Search for the cell housing the specified text and yield its (x, y) center coordinate. 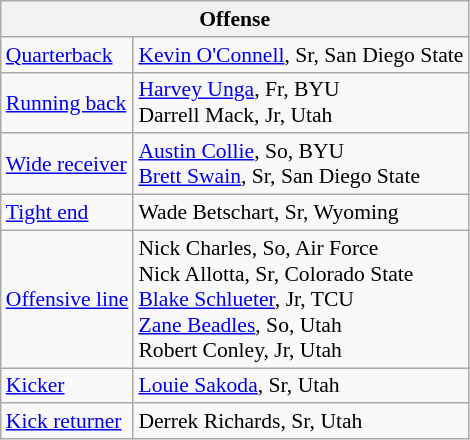
Offensive line (68, 299)
Kevin O'Connell, Sr, San Diego State (300, 55)
Nick Charles, So, Air ForceNick Allotta, Sr, Colorado StateBlake Schlueter, Jr, TCUZane Beadles, So, UtahRobert Conley, Jr, Utah (300, 299)
Quarterback (68, 55)
Austin Collie, So, BYUBrett Swain, Sr, San Diego State (300, 164)
Harvey Unga, Fr, BYUDarrell Mack, Jr, Utah (300, 102)
Tight end (68, 213)
Kick returner (68, 422)
Louie Sakoda, Sr, Utah (300, 386)
Kicker (68, 386)
Offense (235, 19)
Wide receiver (68, 164)
Wade Betschart, Sr, Wyoming (300, 213)
Derrek Richards, Sr, Utah (300, 422)
Running back (68, 102)
